Locate the cell with the specified text and output its [X, Y] center coordinate. 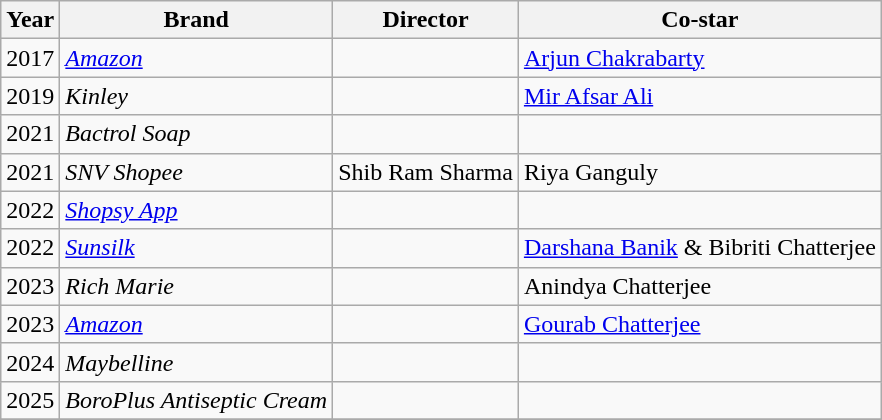
Maybelline [196, 362]
2025 [30, 400]
Shib Ram Sharma [426, 172]
Brand [196, 20]
Shopsy App [196, 210]
Arjun Chakrabarty [700, 58]
2017 [30, 58]
Director [426, 20]
Anindya Chatterjee [700, 286]
Mir Afsar Ali [700, 96]
Darshana Banik & Bibriti Chatterjee [700, 248]
BoroPlus Antiseptic Cream [196, 400]
Co-star [700, 20]
Sunsilk [196, 248]
2019 [30, 96]
Gourab Chatterjee [700, 324]
Bactrol Soap [196, 134]
SNV Shopee [196, 172]
2024 [30, 362]
Rich Marie [196, 286]
Year [30, 20]
Riya Ganguly [700, 172]
Kinley [196, 96]
